Capture the cell that displays the provided text and extract its [x, y] central coordinate. 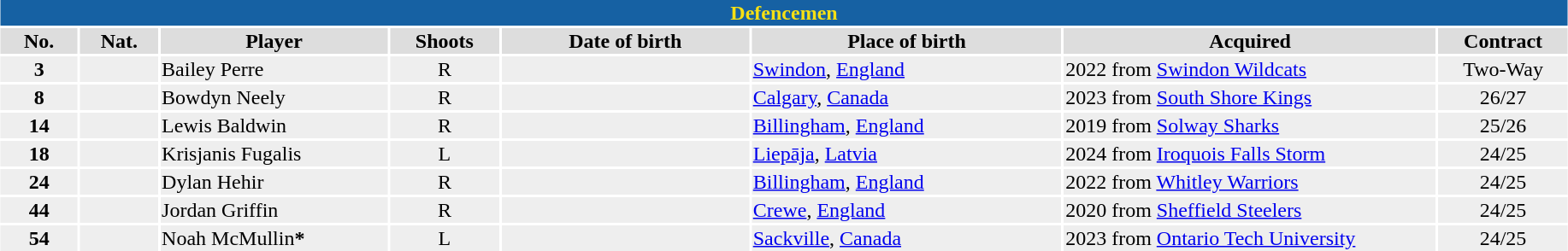
Player [274, 41]
Bailey Perre [274, 69]
26/27 [1503, 97]
Nat. [120, 41]
Liepāja, Latvia [906, 154]
2023 from Ontario Tech University [1250, 238]
Crewe, England [906, 210]
Defencemen [783, 13]
Jordan Griffin [274, 210]
18 [39, 154]
Dylan Hehir [274, 182]
Shoots [445, 41]
2019 from Solway Sharks [1250, 125]
8 [39, 97]
Sackville, Canada [906, 238]
Date of birth [625, 41]
2022 from Swindon Wildcats [1250, 69]
25/26 [1503, 125]
2023 from South Shore Kings [1250, 97]
44 [39, 210]
24 [39, 182]
Acquired [1250, 41]
2024 from Iroquois Falls Storm [1250, 154]
Noah McMullin* [274, 238]
Krisjanis Fugalis [274, 154]
2020 from Sheffield Steelers [1250, 210]
Calgary, Canada [906, 97]
Place of birth [906, 41]
No. [39, 41]
14 [39, 125]
Lewis Baldwin [274, 125]
Two-Way [1503, 69]
3 [39, 69]
Swindon, England [906, 69]
54 [39, 238]
2022 from Whitley Warriors [1250, 182]
Bowdyn Neely [274, 97]
Contract [1503, 41]
